Determine the (x, y) coordinate at the center of the cell enclosing the given text.  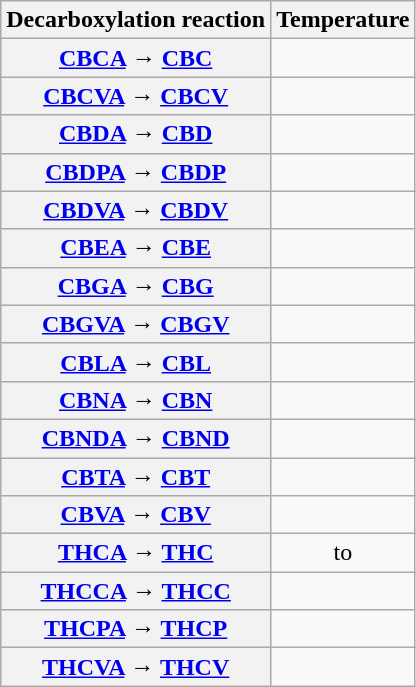
THCCA → THCC (136, 591)
THCPA → THCP (136, 629)
to (343, 553)
Temperature (343, 20)
Decarboxylation reaction (136, 20)
CBGVA → CBGV (136, 324)
CBCVA → CBCV (136, 96)
THCVA → THCV (136, 667)
CBVA → CBV (136, 515)
THCA → THC (136, 553)
CBDPA → CBDP (136, 172)
CBLA → CBL (136, 362)
CBCA → CBC (136, 58)
CBGA → CBG (136, 286)
CBNDA → CBND (136, 438)
CBTA → CBT (136, 477)
CBEA → CBE (136, 248)
CBDVA → CBDV (136, 210)
CBDA → CBD (136, 134)
CBNA → CBN (136, 400)
